Identify which cell holds the provided text, then report its [x, y] central coordinate. 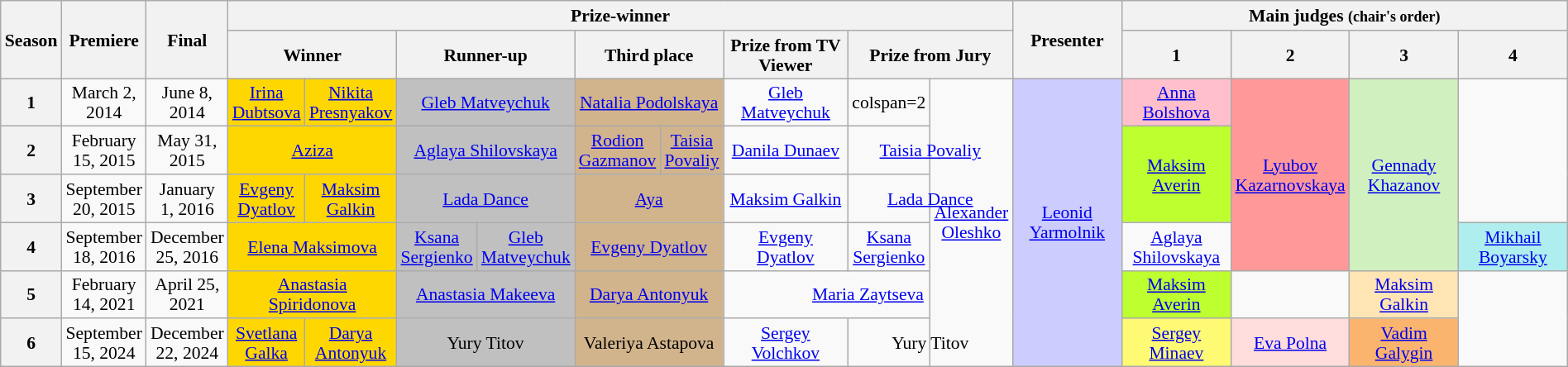
February 15, 2015 [103, 150]
January 1, 2016 [187, 198]
Maria Zaytseva [868, 294]
February 14, 2021 [103, 294]
Sergey Volchkov [786, 343]
April 25, 2021 [187, 294]
Lyubov Kazarnovskaya [1290, 174]
colspan=2 [888, 102]
Prize-winner [620, 16]
Danila Dunaev [786, 150]
Aziza [313, 150]
Anastasia Spiridonova [313, 294]
5 [31, 294]
Anna Bolshova [1176, 102]
Third place [649, 55]
Anastasia Makeeva [485, 294]
September 15, 2024 [103, 343]
Elena Maksimova [313, 246]
Winner [313, 55]
December 22, 2024 [187, 343]
Eva Polna [1290, 343]
September 20, 2015 [103, 198]
Main judges (chair's order) [1345, 16]
December 25, 2016 [187, 246]
March 2, 2014 [103, 102]
Season [31, 40]
Valeriya Astapova [649, 343]
Premiere [103, 40]
May 31, 2015 [187, 150]
Leonid Yarmolnik [1067, 223]
Rodion Gazmanov [618, 150]
Prize from Jury [930, 55]
Gennady Khazanov [1404, 174]
Mikhail Boyarsky [1513, 246]
Svetlana Galka [266, 343]
September 18, 2016 [103, 246]
6 [31, 343]
Runner-up [485, 55]
Sergey Minaev [1176, 343]
June 8, 2014 [187, 102]
Alexander Oleshko [971, 223]
Aya [649, 198]
Vadim Galygin [1404, 343]
Irina Dubtsova [266, 102]
Prize from TV Viewer [786, 55]
Nikita Presnyakov [351, 102]
Natalia Podolskaya [649, 102]
Final [187, 40]
Presenter [1067, 40]
